Locate the cell with the specified text and output its [x, y] center coordinate. 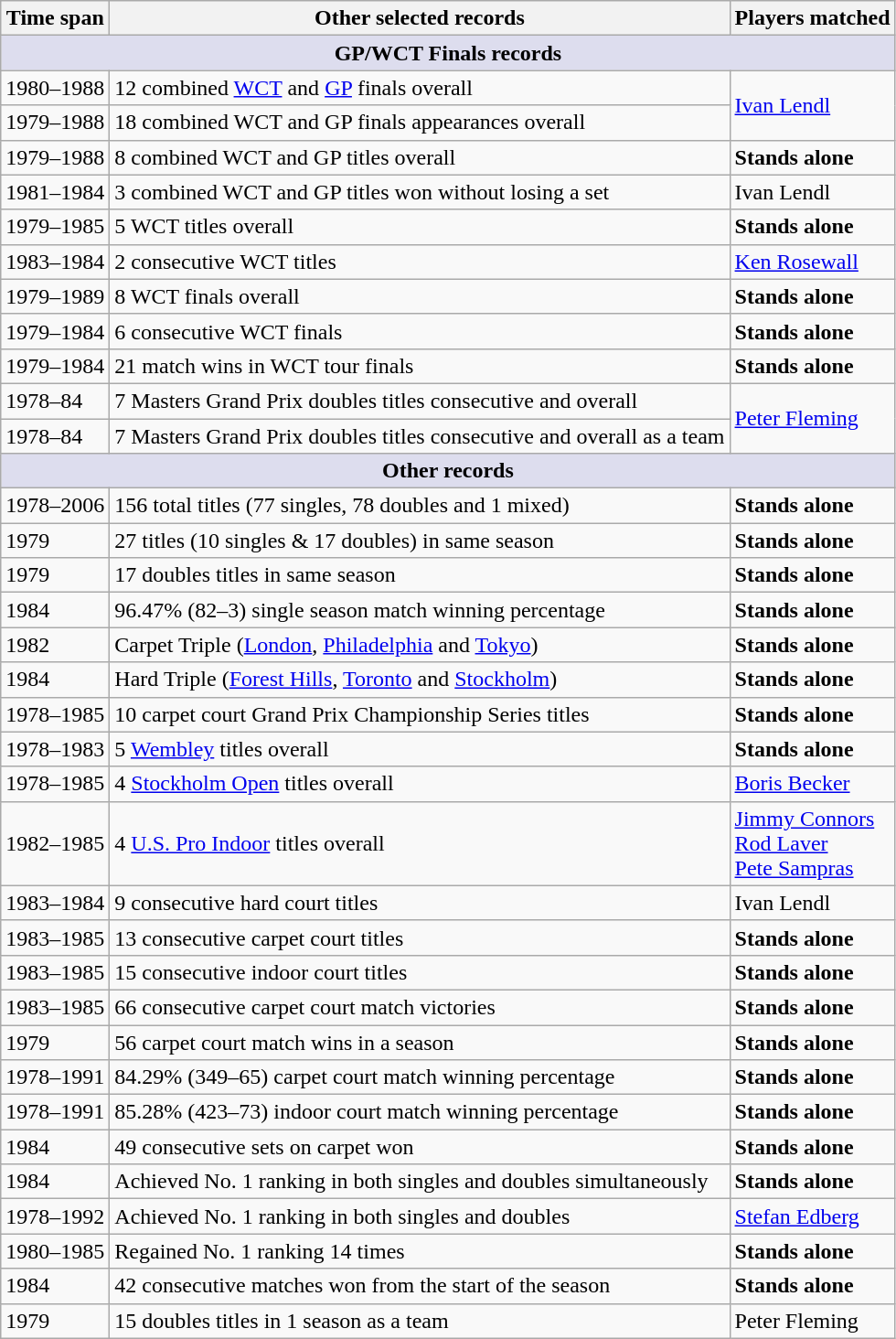
1980–1985 [55, 1251]
66 consecutive carpet court match victories [420, 1007]
2 consecutive WCT titles [420, 262]
5 Wembley titles overall [420, 749]
56 carpet court match wins in a season [420, 1042]
Ken Rosewall [812, 262]
8 combined WCT and GP titles overall [420, 157]
15 doubles titles in 1 season as a team [420, 1321]
84.29% (349–65) carpet court match winning percentage [420, 1077]
7 Masters Grand Prix doubles titles consecutive and overall [420, 401]
7 Masters Grand Prix doubles titles consecutive and overall as a team [420, 436]
42 consecutive matches won from the start of the season [420, 1286]
1978–1983 [55, 749]
1982–1985 [55, 843]
49 consecutive sets on carpet won [420, 1147]
13 consecutive carpet court titles [420, 937]
Other selected records [420, 18]
4 U.S. Pro Indoor titles overall [420, 843]
17 doubles titles in same season [420, 575]
1979–1985 [55, 227]
8 WCT finals overall [420, 296]
1978–2006 [55, 506]
12 combined WCT and GP finals overall [420, 88]
156 total titles (77 singles, 78 doubles and 1 mixed) [420, 506]
Hard Triple (Forest Hills, Toronto and Stockholm) [420, 680]
Jimmy ConnorsRod LaverPete Sampras [812, 843]
15 consecutive indoor court titles [420, 972]
1981–1984 [55, 192]
21 match wins in WCT tour finals [420, 366]
Stefan Edberg [812, 1216]
Regained No. 1 ranking 14 times [420, 1251]
96.47% (82–3) single season match winning percentage [420, 610]
18 combined WCT and GP finals appearances overall [420, 123]
1982 [55, 645]
Other records [448, 471]
5 WCT titles overall [420, 227]
Players matched [812, 18]
6 consecutive WCT finals [420, 331]
Time span [55, 18]
1980–1988 [55, 88]
GP/WCT Finals records [448, 53]
1978–1992 [55, 1216]
Achieved No. 1 ranking in both singles and doubles [420, 1216]
Achieved No. 1 ranking in both singles and doubles simultaneously [420, 1182]
85.28% (423–73) indoor court match winning percentage [420, 1112]
1979–1989 [55, 296]
10 carpet court Grand Prix Championship Series titles [420, 714]
Carpet Triple (London, Philadelphia and Tokyo) [420, 645]
27 titles (10 singles & 17 doubles) in same season [420, 541]
Boris Becker [812, 784]
9 consecutive hard court titles [420, 903]
4 Stockholm Open titles overall [420, 784]
3 combined WCT and GP titles won without losing a set [420, 192]
